Identify which cell holds the provided text, then report its (X, Y) central coordinate. 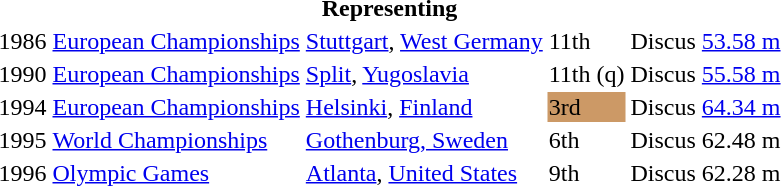
Stuttgart, West Germany (424, 41)
Gothenburg, Sweden (424, 140)
6th (586, 140)
Helsinki, Finland (424, 107)
3rd (586, 107)
11th (586, 41)
11th (q) (586, 74)
Split, Yugoslavia (424, 74)
World Championships (176, 140)
